For the text-containing cell, return its midpoint in [X, Y] coordinate format. 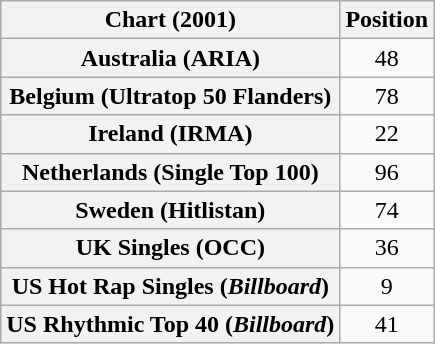
Position [387, 20]
74 [387, 210]
41 [387, 324]
Belgium (Ultratop 50 Flanders) [170, 96]
Netherlands (Single Top 100) [170, 172]
Ireland (IRMA) [170, 134]
96 [387, 172]
UK Singles (OCC) [170, 248]
Chart (2001) [170, 20]
48 [387, 58]
Australia (ARIA) [170, 58]
US Rhythmic Top 40 (Billboard) [170, 324]
9 [387, 286]
22 [387, 134]
Sweden (Hitlistan) [170, 210]
36 [387, 248]
US Hot Rap Singles (Billboard) [170, 286]
78 [387, 96]
